Capture the cell that displays the provided text and extract its [X, Y] central coordinate. 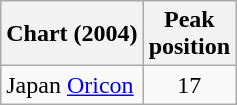
Japan Oricon [72, 85]
Peakposition [189, 34]
17 [189, 85]
Chart (2004) [72, 34]
